From the cell containing the given text, extract its center point as [x, y] coordinate. 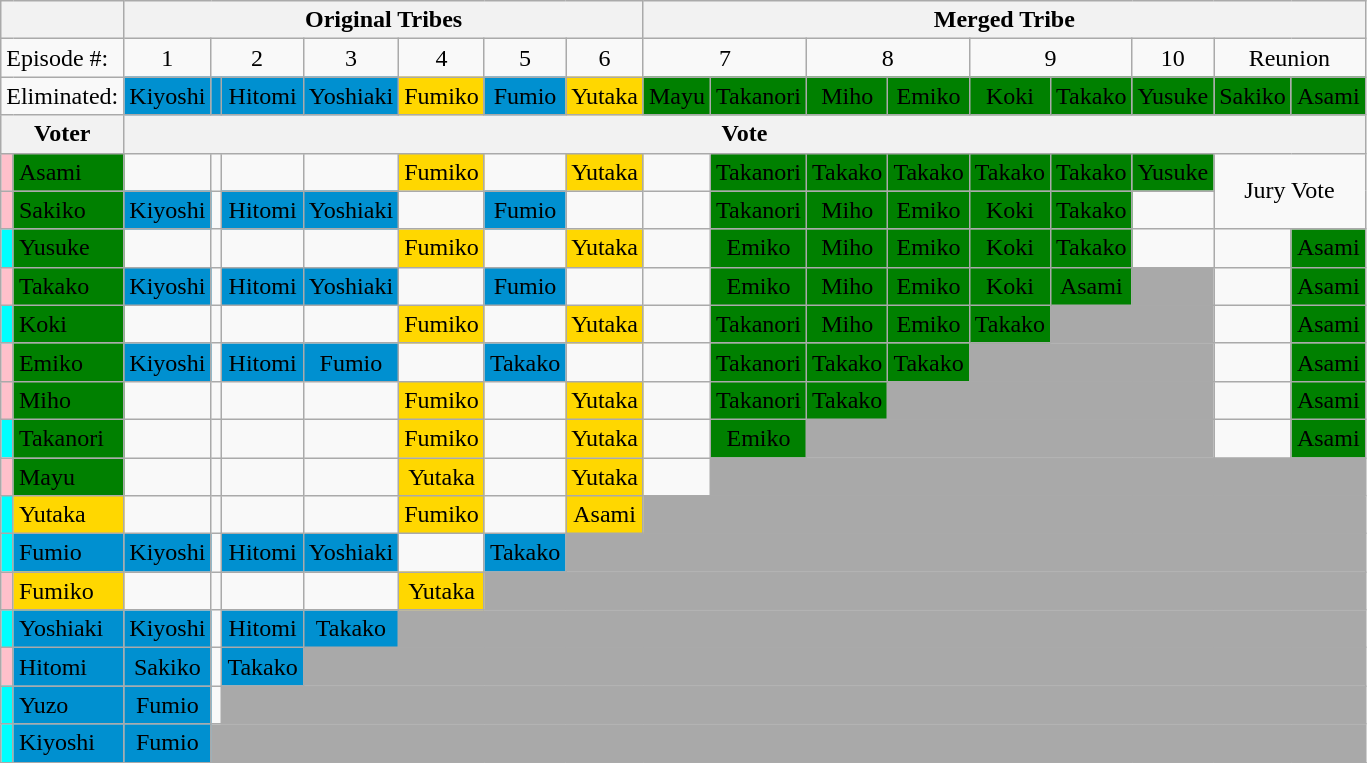
3 [350, 58]
9 [1050, 58]
Jury Vote [1290, 191]
5 [524, 58]
Reunion [1290, 58]
Original Tribes [384, 20]
2 [257, 58]
6 [605, 58]
8 [888, 58]
Eliminated: [62, 96]
Merged Tribe [1004, 20]
Yuzo [68, 705]
4 [442, 58]
Voter [62, 134]
Vote [744, 134]
7 [724, 58]
10 [1173, 58]
1 [168, 58]
Episode #: [62, 58]
